Return the [X, Y] coordinate for the center point of the cell that contains the specified text.  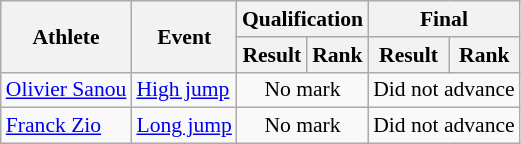
Olivier Sanou [66, 90]
Final [444, 19]
High jump [184, 90]
Event [184, 36]
Athlete [66, 36]
Long jump [184, 126]
Qualification [302, 19]
Franck Zio [66, 126]
